Determine the (X, Y) coordinate at the center of the cell enclosing the given text.  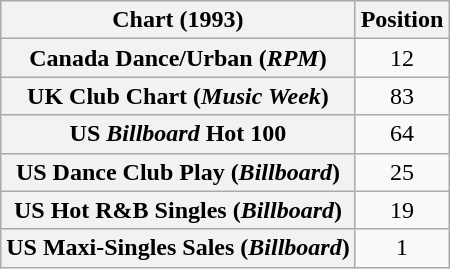
US Maxi-Singles Sales (Billboard) (178, 248)
Canada Dance/Urban (RPM) (178, 58)
Chart (1993) (178, 20)
19 (402, 210)
UK Club Chart (Music Week) (178, 96)
US Hot R&B Singles (Billboard) (178, 210)
64 (402, 134)
Position (402, 20)
12 (402, 58)
US Billboard Hot 100 (178, 134)
1 (402, 248)
US Dance Club Play (Billboard) (178, 172)
83 (402, 96)
25 (402, 172)
